Locate the cell with the specified text and output its (X, Y) center coordinate. 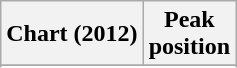
Chart (2012) (72, 34)
Peakposition (189, 34)
